Return the (X, Y) coordinate for the center point of the cell that contains the specified text.  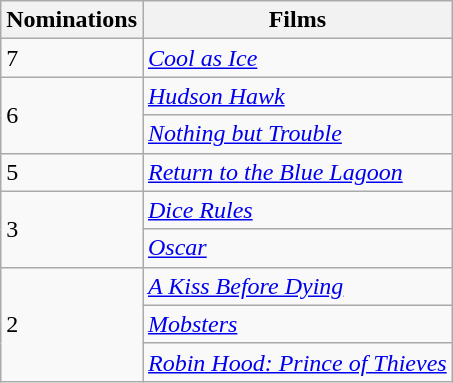
Oscar (297, 248)
Cool as Ice (297, 58)
2 (72, 324)
Return to the Blue Lagoon (297, 172)
Robin Hood: Prince of Thieves (297, 362)
5 (72, 172)
Nominations (72, 20)
Films (297, 20)
Nothing but Trouble (297, 134)
3 (72, 229)
Dice Rules (297, 210)
A Kiss Before Dying (297, 286)
Mobsters (297, 324)
7 (72, 58)
Hudson Hawk (297, 96)
6 (72, 115)
